For the text-containing cell, return its midpoint in (X, Y) coordinate format. 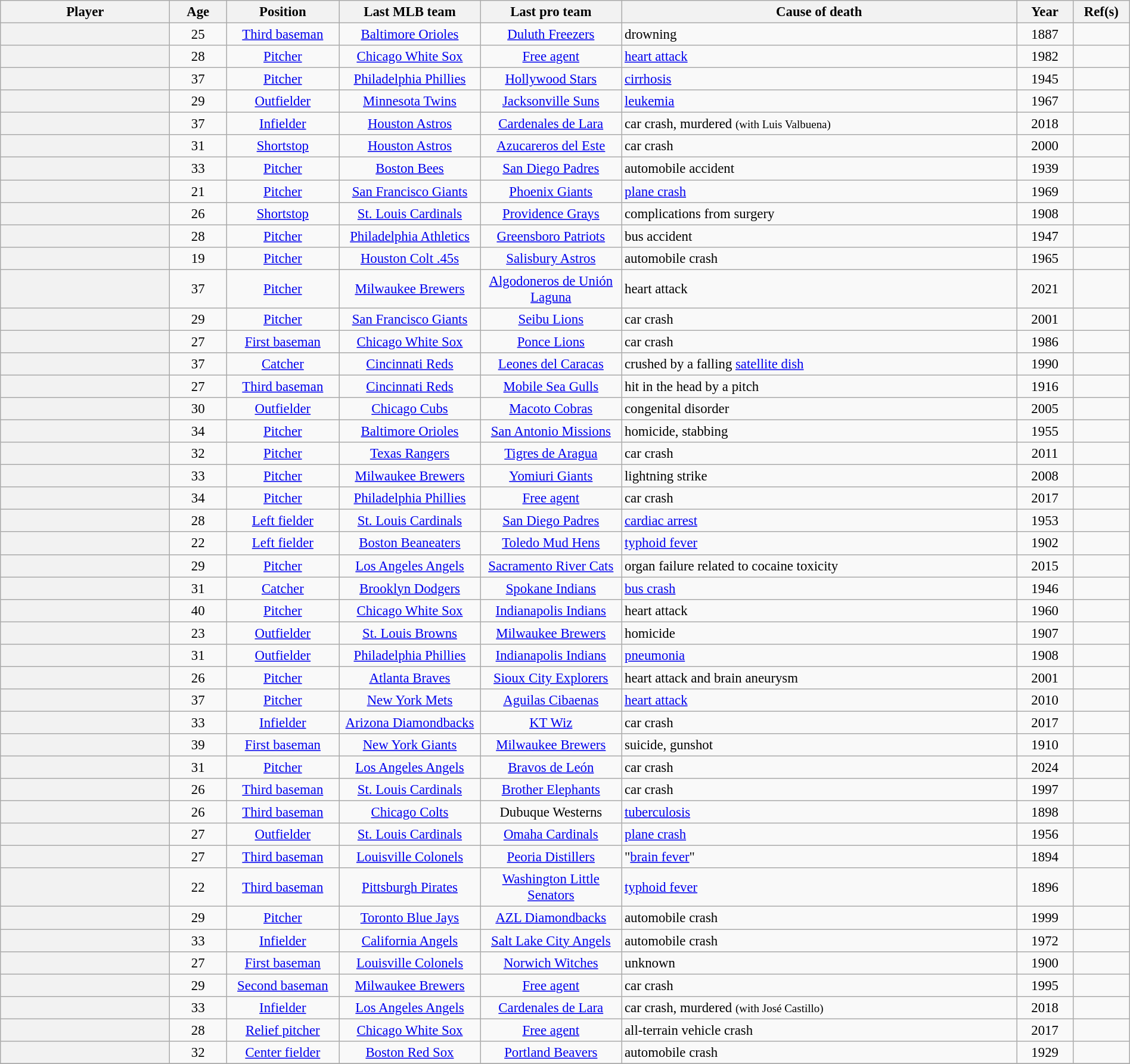
1916 (1045, 386)
Boston Beaneaters (410, 544)
"brain fever" (819, 857)
Phoenix Giants (551, 191)
Second baseman (282, 985)
Cause of death (819, 12)
1894 (1045, 857)
Providence Grays (551, 213)
tuberculosis (819, 812)
organ failure related to cocaine toxicity (819, 566)
2024 (1045, 768)
1982 (1045, 57)
Last MLB team (410, 12)
Position (282, 12)
1939 (1045, 169)
hit in the head by a pitch (819, 386)
Macoto Cobras (551, 409)
1960 (1045, 610)
KT Wiz (551, 722)
suicide, gunshot (819, 745)
30 (198, 409)
Greensboro Patriots (551, 236)
Seibu Lions (551, 319)
Brooklyn Dodgers (410, 588)
congenital disorder (819, 409)
Omaha Cardinals (551, 835)
1969 (1045, 191)
Philadelphia Athletics (410, 236)
Portland Beavers (551, 1053)
cardiac arrest (819, 521)
drowning (819, 35)
Texas Rangers (410, 454)
1995 (1045, 985)
leukemia (819, 101)
2015 (1045, 566)
Arizona Diamondbacks (410, 722)
crushed by a falling satellite dish (819, 364)
bus crash (819, 588)
Chicago Cubs (410, 409)
New York Giants (410, 745)
25 (198, 35)
1900 (1045, 963)
2010 (1045, 700)
2008 (1045, 476)
1946 (1045, 588)
homicide, stabbing (819, 432)
pneumonia (819, 656)
Chicago Colts (410, 812)
Ponce Lions (551, 342)
21 (198, 191)
1907 (1045, 633)
1986 (1045, 342)
AZL Diamondbacks (551, 918)
Azucareros del Este (551, 146)
heart attack and brain aneurysm (819, 678)
1999 (1045, 918)
Hollywood Stars (551, 79)
2005 (1045, 409)
car crash, murdered (with José Castillo) (819, 1007)
Norwich Witches (551, 963)
automobile accident (819, 169)
Bravos de León (551, 768)
Washington Little Senators (551, 887)
Minnesota Twins (410, 101)
bus accident (819, 236)
19 (198, 258)
Jacksonville Suns (551, 101)
1887 (1045, 35)
Toledo Mud Hens (551, 544)
1955 (1045, 432)
San Antonio Missions (551, 432)
Mobile Sea Gulls (551, 386)
1972 (1045, 941)
Toronto Blue Jays (410, 918)
23 (198, 633)
Ref(s) (1101, 12)
Sioux City Explorers (551, 678)
2011 (1045, 454)
1896 (1045, 887)
1997 (1045, 790)
1945 (1045, 79)
1965 (1045, 258)
cirrhosis (819, 79)
Aguilas Cibaenas (551, 700)
Boston Red Sox (410, 1053)
Tigres de Aragua (551, 454)
2000 (1045, 146)
40 (198, 610)
1898 (1045, 812)
homicide (819, 633)
2021 (1045, 289)
1990 (1045, 364)
Pittsburgh Pirates (410, 887)
1956 (1045, 835)
complications from surgery (819, 213)
lightning strike (819, 476)
Atlanta Braves (410, 678)
39 (198, 745)
Houston Colt .45s (410, 258)
Age (198, 12)
1953 (1045, 521)
Algodoneros de Unión Laguna (551, 289)
Center fielder (282, 1053)
California Angels (410, 941)
all-terrain vehicle crash (819, 1030)
Last pro team (551, 12)
Salt Lake City Angels (551, 941)
Player (85, 12)
Relief pitcher (282, 1030)
Dubuque Westerns (551, 812)
Year (1045, 12)
1929 (1045, 1053)
unknown (819, 963)
Sacramento River Cats (551, 566)
1910 (1045, 745)
Peoria Distillers (551, 857)
1902 (1045, 544)
St. Louis Browns (410, 633)
Duluth Freezers (551, 35)
Salisbury Astros (551, 258)
1967 (1045, 101)
Yomiuri Giants (551, 476)
Leones del Caracas (551, 364)
New York Mets (410, 700)
car crash, murdered (with Luis Valbuena) (819, 124)
1947 (1045, 236)
Spokane Indians (551, 588)
Boston Bees (410, 169)
Brother Elephants (551, 790)
